Scan for the cell matching the given text and deliver its [X, Y] coordinate at center. 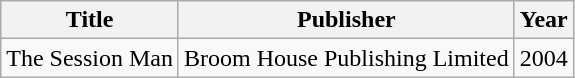
Publisher [346, 20]
Broom House Publishing Limited [346, 58]
The Session Man [90, 58]
Title [90, 20]
2004 [544, 58]
Year [544, 20]
